Pinpoint the cell where the given text exists, returning its [X, Y] midpoint coordinate. 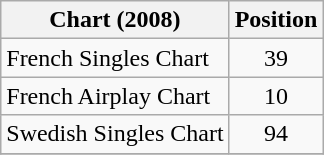
French Airplay Chart [115, 96]
10 [276, 96]
39 [276, 58]
Chart (2008) [115, 20]
Position [276, 20]
French Singles Chart [115, 58]
Swedish Singles Chart [115, 134]
94 [276, 134]
